Return [X, Y] of the center of cell containing provided text 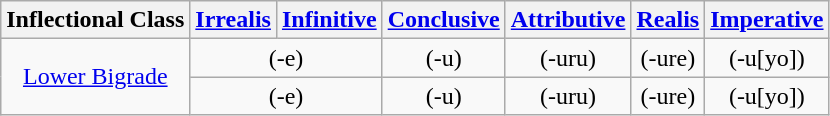
Realis [668, 20]
Infinitive [329, 20]
Lower Bigrade [96, 77]
Inflectional Class [96, 20]
Irrealis [234, 20]
Imperative [767, 20]
Conclusive [444, 20]
Attributive [568, 20]
